Locate the cell with the specified text and output its [x, y] center coordinate. 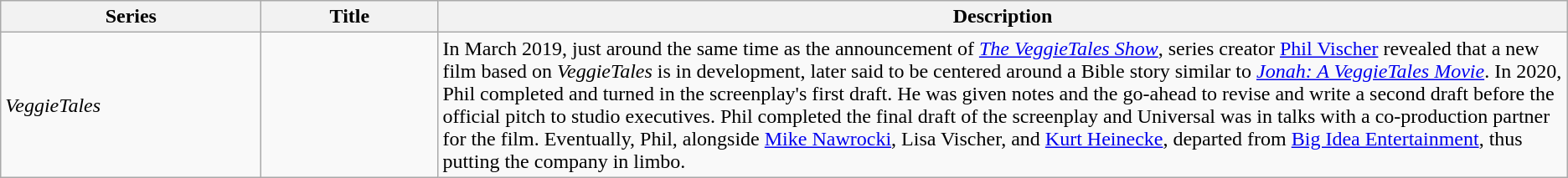
Description [1003, 17]
Title [350, 17]
Series [131, 17]
VeggieTales [131, 105]
